Identify which cell holds the provided text, then report its (x, y) central coordinate. 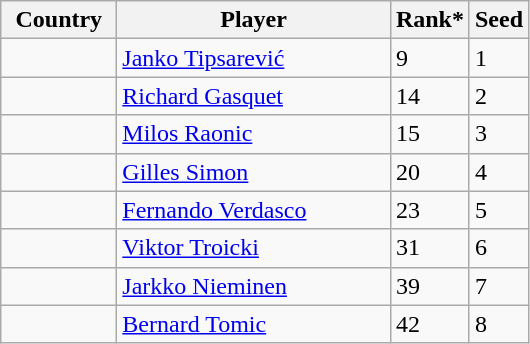
39 (430, 286)
Viktor Troicki (254, 248)
14 (430, 96)
6 (498, 248)
Milos Raonic (254, 134)
Jarkko Nieminen (254, 286)
Gilles Simon (254, 172)
Player (254, 20)
9 (430, 58)
20 (430, 172)
31 (430, 248)
Fernando Verdasco (254, 210)
4 (498, 172)
Bernard Tomic (254, 324)
23 (430, 210)
Country (59, 20)
5 (498, 210)
3 (498, 134)
8 (498, 324)
Richard Gasquet (254, 96)
Seed (498, 20)
15 (430, 134)
42 (430, 324)
1 (498, 58)
Rank* (430, 20)
2 (498, 96)
Janko Tipsarević (254, 58)
7 (498, 286)
